For the text-containing cell, return its midpoint in [X, Y] coordinate format. 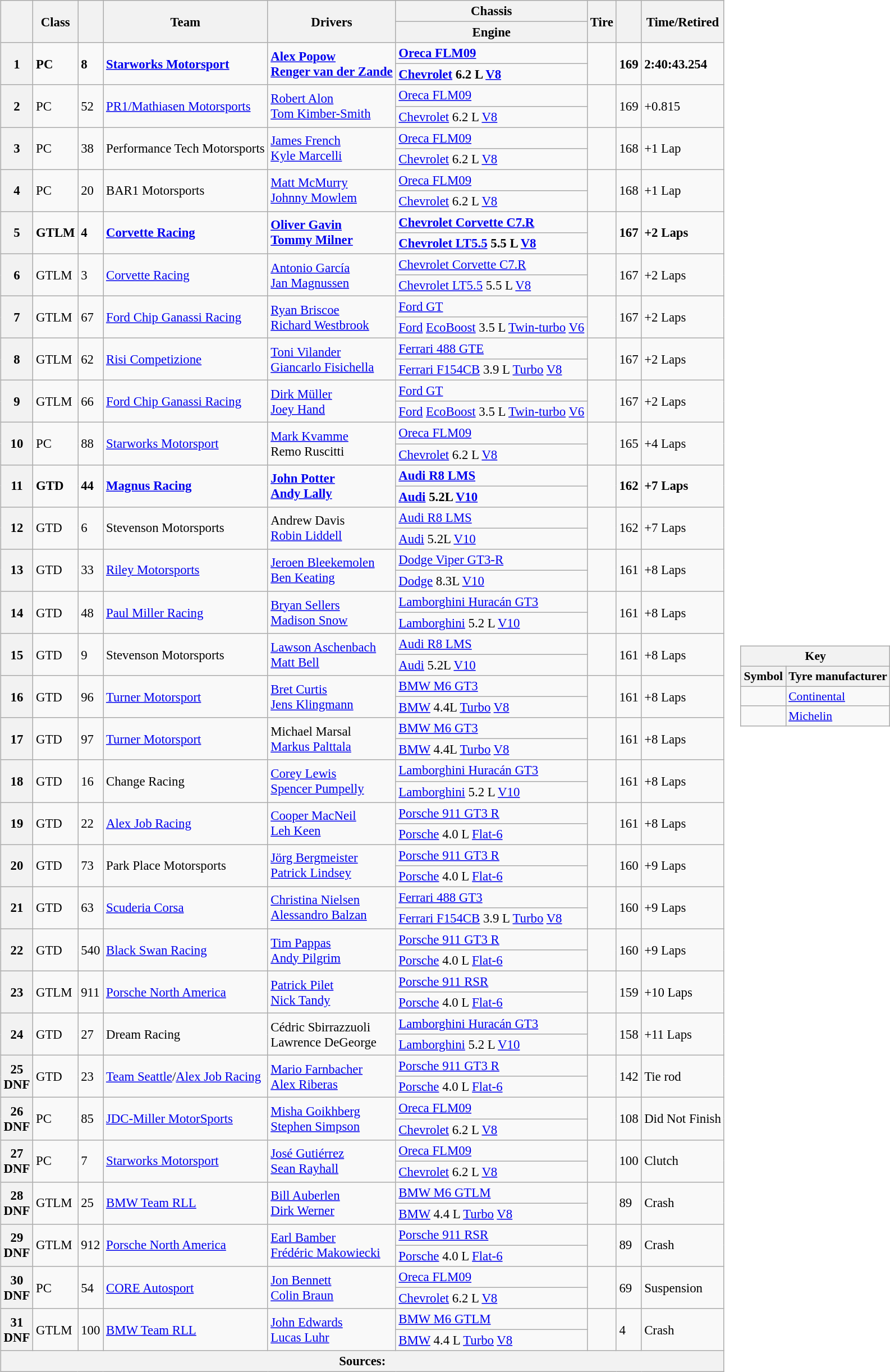
Oliver Gavin Tommy Milner [332, 232]
Class [56, 21]
Team [185, 21]
Lawson Aschenbach Matt Bell [332, 654]
Continental [838, 696]
Cédric Sbirrazzuoli Lawrence DeGeorge [332, 1035]
Tim Pappas Andy Pilgrim [332, 949]
62 [91, 359]
John Edwards Lucas Luhr [332, 1330]
54 [91, 1287]
14 [17, 613]
Drivers [332, 21]
Alex Job Racing [185, 824]
540 [91, 949]
Mark Kvamme Remo Ruscitti [332, 443]
12 [17, 527]
2 [17, 105]
Cooper MacNeil Leh Keen [332, 824]
25 [91, 1203]
96 [91, 697]
69 [628, 1287]
31DNF [17, 1330]
33 [91, 570]
165 [628, 443]
Time/Retired [682, 21]
Tie rod [682, 1076]
13 [17, 570]
17 [17, 738]
Ferrari 488 GTE [492, 349]
+0.815 [682, 105]
88 [91, 443]
Dodge Viper GT3-R [492, 559]
142 [628, 1076]
BAR1 Motorsports [185, 191]
Patrick Pilet Nick Tandy [332, 992]
Performance Tech Motorsports [185, 148]
5 [17, 232]
CORE Autosport [185, 1287]
18 [17, 781]
JDC-Miller MotorSports [185, 1119]
Did Not Finish [682, 1119]
11 [17, 486]
Jörg Bergmeister Patrick Lindsey [332, 865]
10 [17, 443]
Dirk Müller Joey Hand [332, 402]
Park Place Motorsports [185, 865]
15 [17, 654]
Clutch [682, 1160]
Jon Bennett Colin Braun [332, 1287]
Sources: [363, 1361]
Symbol [763, 676]
67 [91, 316]
+10 Laps [682, 992]
Michael Marsal Markus Palttala [332, 738]
911 [91, 992]
Riley Motorsports [185, 570]
Engine [492, 33]
Dodge 8.3L V10 [492, 581]
José Gutiérrez Sean Rayhall [332, 1160]
63 [91, 908]
Black Swan Racing [185, 949]
Corey Lewis Spencer Pumpelly [332, 781]
85 [91, 1119]
Chassis [492, 11]
158 [628, 1035]
21 [17, 908]
2:40:43.254 [682, 64]
Robert Alon Tom Kimber-Smith [332, 105]
Magnus Racing [185, 486]
Risi Competizione [185, 359]
48 [91, 613]
Change Racing [185, 781]
Earl Bamber Frédéric Makowiecki [332, 1245]
PR1/Mathiasen Motorsports [185, 105]
912 [91, 1245]
Misha Goikhberg Stephen Simpson [332, 1119]
Key [815, 657]
108 [628, 1119]
Paul Miller Racing [185, 613]
30DNF [17, 1287]
66 [91, 402]
Team Seattle/Alex Job Racing [185, 1076]
Ryan Briscoe Richard Westbrook [332, 316]
27DNF [17, 1160]
Antonio García Jan Magnussen [332, 275]
28DNF [17, 1203]
+11 Laps [682, 1035]
38 [91, 148]
John Potter Andy Lally [332, 486]
Dream Racing [185, 1035]
Suspension [682, 1287]
Tire [602, 21]
Christina Nielsen Alessandro Balzan [332, 908]
Alex Popow Renger van der Zande [332, 64]
Ferrari 488 GT3 [492, 897]
27 [91, 1035]
+4 Laps [682, 443]
52 [91, 105]
25DNF [17, 1076]
97 [91, 738]
Scuderia Corsa [185, 908]
1 [17, 64]
Bill Auberlen Dirk Werner [332, 1203]
44 [91, 486]
Jeroen Bleekemolen Ben Keating [332, 570]
Bryan Sellers Madison Snow [332, 613]
Matt McMurry Johnny Mowlem [332, 191]
29DNF [17, 1245]
24 [17, 1035]
159 [628, 992]
Michelin [838, 716]
73 [91, 865]
Toni Vilander Giancarlo Fisichella [332, 359]
19 [17, 824]
Bret Curtis Jens Klingmann [332, 697]
Tyre manufacturer [838, 676]
Mario Farnbacher Alex Riberas [332, 1076]
26DNF [17, 1119]
Andrew Davis Robin Liddell [332, 527]
James French Kyle Marcelli [332, 148]
